For the text-containing cell, return its midpoint in (X, Y) coordinate format. 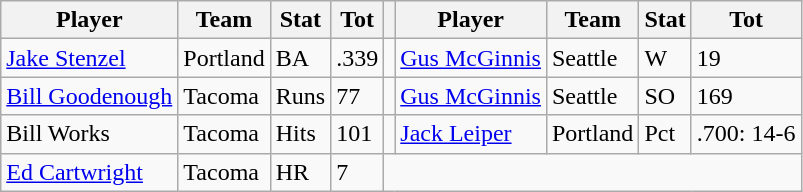
Runs (300, 96)
77 (358, 96)
Pct (665, 134)
19 (746, 58)
101 (358, 134)
7 (358, 172)
.700: 14-6 (746, 134)
Hits (300, 134)
SO (665, 96)
W (665, 58)
Jack Leiper (471, 134)
169 (746, 96)
Jake Stenzel (90, 58)
HR (300, 172)
Ed Cartwright (90, 172)
.339 (358, 58)
Bill Goodenough (90, 96)
Bill Works (90, 134)
BA (300, 58)
